Output the (x, y) coordinate of the center of the cell containing the given text.  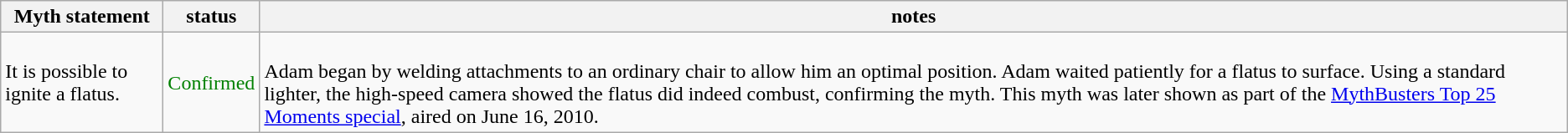
status (211, 17)
notes (913, 17)
It is possible to ignite a flatus. (82, 82)
Myth statement (82, 17)
Confirmed (211, 82)
